Provide the (X, Y) coordinate of the cell's center where the given text is located.  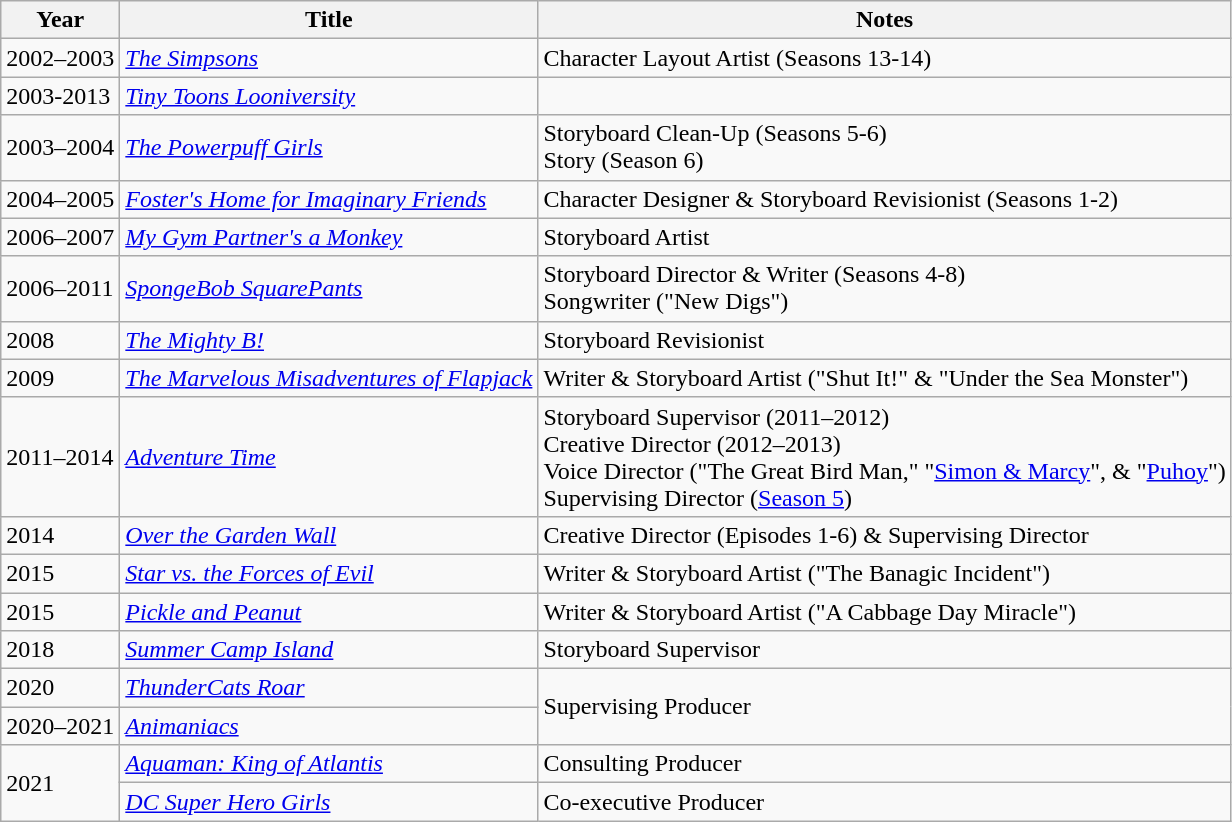
Animaniacs (329, 726)
ThunderCats Roar (329, 688)
2021 (60, 783)
The Simpsons (329, 58)
2020 (60, 688)
2018 (60, 650)
Storyboard Clean-Up (Seasons 5-6)Story (Season 6) (884, 148)
Writer & Storyboard Artist ("The Banagic Incident") (884, 573)
The Marvelous Misadventures of Flapjack (329, 378)
Over the Garden Wall (329, 535)
Consulting Producer (884, 764)
2014 (60, 535)
Year (60, 20)
SpongeBob SquarePants (329, 288)
Storyboard Artist (884, 237)
Title (329, 20)
2006–2011 (60, 288)
My Gym Partner's a Monkey (329, 237)
Character Designer & Storyboard Revisionist (Seasons 1-2) (884, 199)
Storyboard Supervisor (884, 650)
2009 (60, 378)
2003–2004 (60, 148)
Notes (884, 20)
Aquaman: King of Atlantis (329, 764)
2002–2003 (60, 58)
DC Super Hero Girls (329, 802)
2008 (60, 340)
Foster's Home for Imaginary Friends (329, 199)
Character Layout Artist (Seasons 13-14) (884, 58)
2004–2005 (60, 199)
Pickle and Peanut (329, 611)
Summer Camp Island (329, 650)
Writer & Storyboard Artist ("A Cabbage Day Miracle") (884, 611)
The Powerpuff Girls (329, 148)
2003-2013 (60, 96)
The Mighty B! (329, 340)
2006–2007 (60, 237)
Tiny Toons Looniversity (329, 96)
2011–2014 (60, 456)
Supervising Producer (884, 707)
Co-executive Producer (884, 802)
Storyboard Director & Writer (Seasons 4-8)Songwriter ("New Digs") (884, 288)
Star vs. the Forces of Evil (329, 573)
Creative Director (Episodes 1-6) & Supervising Director (884, 535)
Storyboard Revisionist (884, 340)
Writer & Storyboard Artist ("Shut It!" & "Under the Sea Monster") (884, 378)
Adventure Time (329, 456)
2020–2021 (60, 726)
